Scan for the cell matching the given text and deliver its [x, y] coordinate at center. 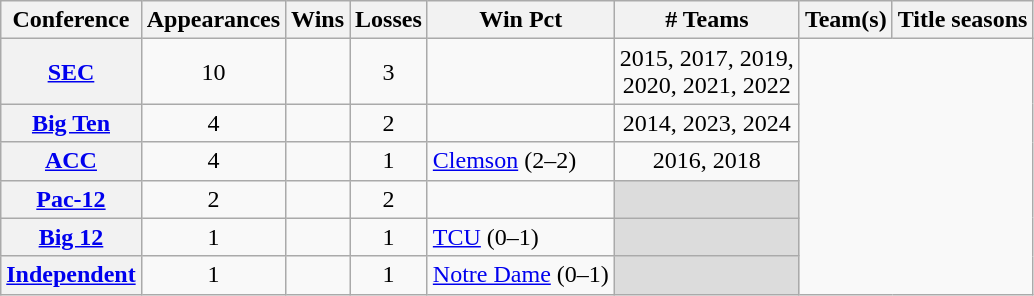
Big 12 [71, 237]
Pac-12 [71, 199]
Title seasons [962, 20]
2016, 2018 [706, 161]
Losses [389, 20]
2015, 2017, 2019, 2020, 2021, 2022 [706, 72]
2014, 2023, 2024 [706, 123]
Independent [71, 275]
ACC [71, 161]
TCU (0–1) [520, 237]
SEC [71, 72]
Wins [318, 20]
Team(s) [846, 20]
Big Ten [71, 123]
Conference [71, 20]
# Teams [706, 20]
3 [389, 72]
Appearances [213, 20]
Win Pct [520, 20]
Notre Dame (0–1) [520, 275]
10 [213, 72]
Clemson (2–2) [520, 161]
